Return (X, Y) of the center of cell containing provided text 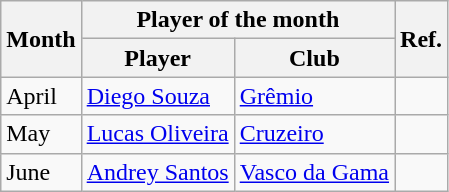
Player of the month (238, 20)
Diego Souza (158, 96)
Vasco da Gama (314, 172)
Andrey Santos (158, 172)
Cruzeiro (314, 134)
Player (158, 58)
May (41, 134)
Month (41, 39)
June (41, 172)
Lucas Oliveira (158, 134)
Ref. (422, 39)
Grêmio (314, 96)
April (41, 96)
Club (314, 58)
